Pinpoint the cell where the given text exists, returning its [x, y] midpoint coordinate. 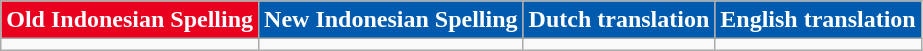
New Indonesian Spelling [391, 20]
English translation [818, 20]
Old Indonesian Spelling [130, 20]
Dutch translation [619, 20]
